For the text-containing cell, return its midpoint in (x, y) coordinate format. 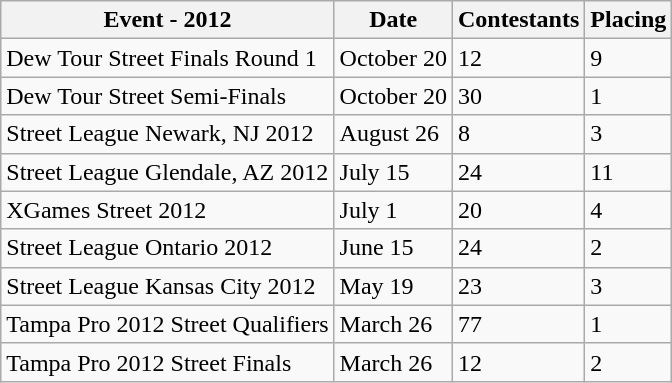
Dew Tour Street Semi-Finals (168, 96)
20 (518, 210)
11 (628, 172)
Event - 2012 (168, 20)
23 (518, 286)
Date (393, 20)
Tampa Pro 2012 Street Qualifiers (168, 324)
77 (518, 324)
July 1 (393, 210)
Street League Newark, NJ 2012 (168, 134)
July 15 (393, 172)
Street League Glendale, AZ 2012 (168, 172)
Street League Kansas City 2012 (168, 286)
4 (628, 210)
8 (518, 134)
Tampa Pro 2012 Street Finals (168, 362)
Street League Ontario 2012 (168, 248)
XGames Street 2012 (168, 210)
9 (628, 58)
Dew Tour Street Finals Round 1 (168, 58)
30 (518, 96)
June 15 (393, 248)
Placing (628, 20)
Contestants (518, 20)
August 26 (393, 134)
May 19 (393, 286)
